Provide the (x, y) coordinate of the cell's center where the given text is located.  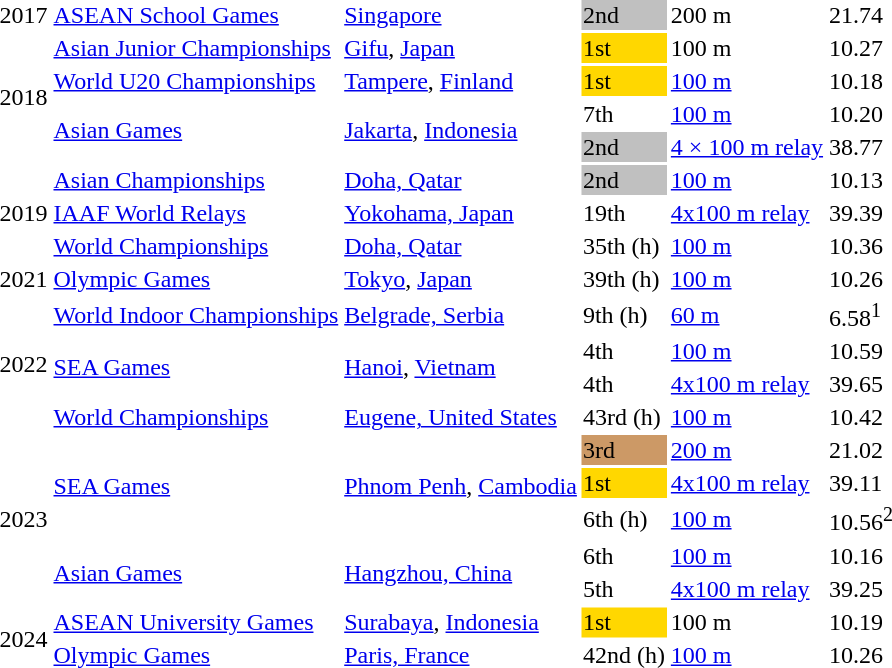
35th (h) (624, 246)
6th (h) (624, 519)
60 m (746, 315)
Yokohama, Japan (461, 213)
Tokyo, Japan (461, 279)
6th (624, 556)
39th (h) (624, 279)
Olympic Games (196, 279)
Asian Junior Championships (196, 48)
4 × 100 m relay (746, 147)
Phnom Penh, Cambodia (461, 486)
Asian Championships (196, 180)
Singapore (461, 15)
World Indoor Championships (196, 315)
Jakarta, Indonesia (461, 130)
Tampere, Finland (461, 81)
ASEAN University Games (196, 622)
World U20 Championships (196, 81)
Hangzhou, China (461, 572)
7th (624, 114)
19th (624, 213)
Hanoi, Vietnam (461, 368)
Surabaya, Indonesia (461, 622)
43rd (h) (624, 417)
Gifu, Japan (461, 48)
Eugene, United States (461, 417)
5th (624, 589)
Belgrade, Serbia (461, 315)
IAAF World Relays (196, 213)
3rd (624, 450)
ASEAN School Games (196, 15)
9th (h) (624, 315)
